Extract the (X, Y) coordinate from the center of the cell holding the provided text.  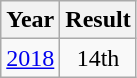
14th (98, 58)
Result (98, 20)
2018 (30, 58)
Year (30, 20)
